Output the (X, Y) coordinate of the center of the cell containing the given text.  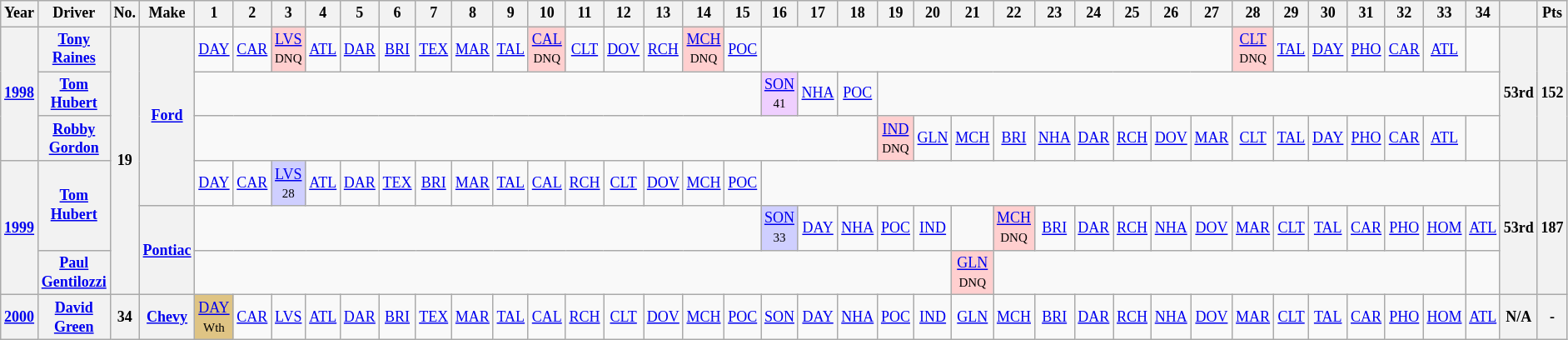
CALDNQ (546, 49)
INDDNQ (896, 138)
CLTDNQ (1253, 49)
DAYWth (214, 317)
2000 (20, 317)
Ford (167, 117)
30 (1328, 13)
No. (125, 13)
15 (743, 13)
32 (1404, 13)
Pontiac (167, 250)
1 (214, 13)
Paul Gentilozzi (73, 272)
- (1552, 317)
31 (1366, 13)
Pts (1552, 13)
17 (818, 13)
18 (858, 13)
26 (1171, 13)
29 (1291, 13)
22 (1014, 13)
Make (167, 13)
14 (704, 13)
33 (1444, 13)
12 (624, 13)
152 (1552, 93)
LVS (288, 317)
Year (20, 13)
23 (1054, 13)
25 (1132, 13)
10 (546, 13)
1998 (20, 93)
LVS28 (288, 183)
20 (933, 13)
28 (1253, 13)
Chevy (167, 317)
David Green (73, 317)
Tony Raines (73, 49)
11 (585, 13)
N/A (1519, 317)
GLNDNQ (973, 272)
16 (779, 13)
6 (397, 13)
SON (779, 317)
187 (1552, 228)
Driver (73, 13)
SON33 (779, 228)
9 (510, 13)
27 (1212, 13)
Robby Gordon (73, 138)
LVSDNQ (288, 49)
8 (473, 13)
5 (360, 13)
13 (663, 13)
24 (1094, 13)
3 (288, 13)
2 (252, 13)
21 (973, 13)
1999 (20, 228)
4 (323, 13)
SON41 (779, 94)
7 (434, 13)
